From the cell containing the given text, extract its center point as (x, y) coordinate. 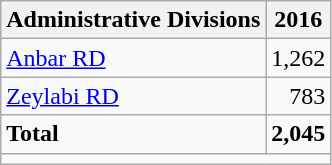
Zeylabi RD (134, 96)
783 (298, 96)
2,045 (298, 134)
Administrative Divisions (134, 20)
Total (134, 134)
2016 (298, 20)
1,262 (298, 58)
Anbar RD (134, 58)
